Pinpoint the cell where the given text exists, returning its [X, Y] midpoint coordinate. 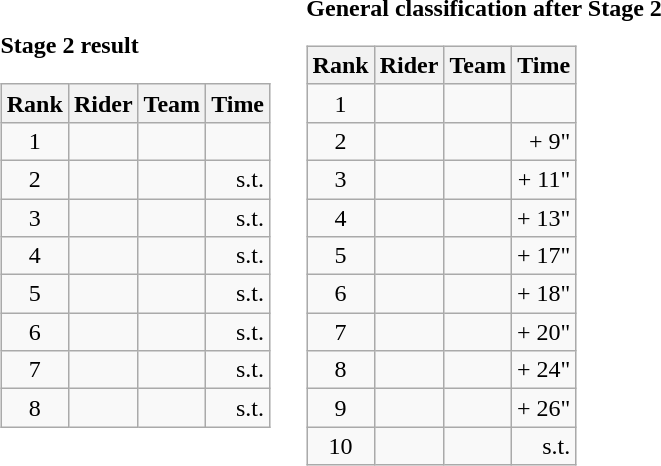
10 [340, 446]
+ 13" [543, 217]
+ 11" [543, 179]
+ 26" [543, 408]
+ 24" [543, 370]
9 [340, 408]
+ 17" [543, 256]
+ 18" [543, 294]
+ 20" [543, 332]
+ 9" [543, 141]
